From the cell containing the given text, extract its center point as (x, y) coordinate. 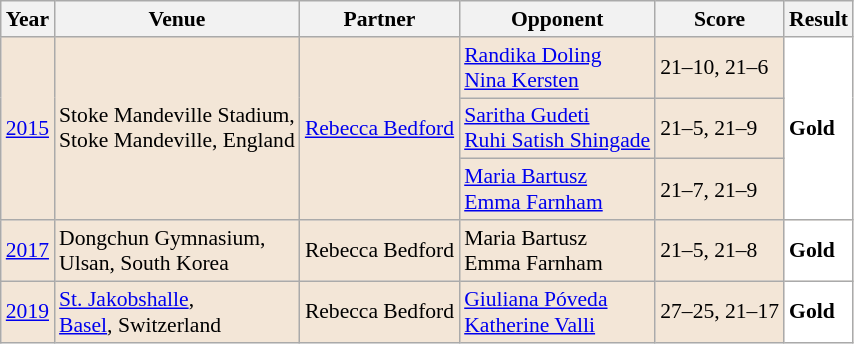
2019 (28, 312)
21–7, 21–9 (720, 190)
2015 (28, 128)
Year (28, 19)
27–25, 21–17 (720, 312)
Opponent (557, 19)
Venue (177, 19)
21–5, 21–9 (720, 128)
Stoke Mandeville Stadium,Stoke Mandeville, England (177, 128)
Saritha Gudeti Ruhi Satish Shingade (557, 128)
Dongchun Gymnasium,Ulsan, South Korea (177, 250)
Partner (380, 19)
2017 (28, 250)
Result (818, 19)
21–5, 21–8 (720, 250)
St. Jakobshalle,Basel, Switzerland (177, 312)
Score (720, 19)
21–10, 21–6 (720, 68)
Giuliana Póveda Katherine Valli (557, 312)
Randika Doling Nina Kersten (557, 68)
